Capture the cell that displays the provided text and extract its [x, y] central coordinate. 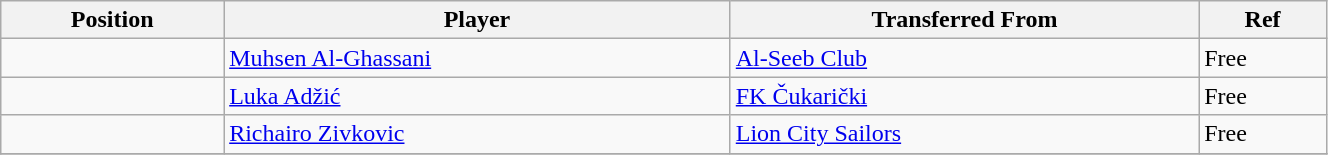
Lion City Sailors [964, 134]
Luka Adžić [478, 96]
Richairo Zivkovic [478, 134]
Muhsen Al-Ghassani [478, 58]
Al-Seeb Club [964, 58]
FK Čukarički [964, 96]
Transferred From [964, 20]
Position [112, 20]
Ref [1263, 20]
Player [478, 20]
